Pinpoint the cell where the given text exists, returning its [x, y] midpoint coordinate. 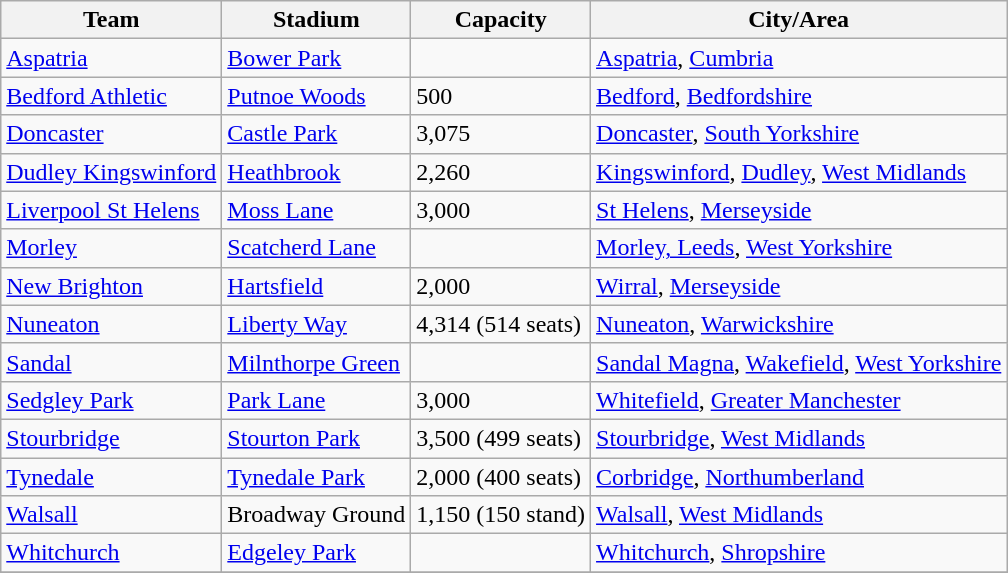
Hartsfield [316, 286]
Liberty Way [316, 324]
Castle Park [316, 134]
Nuneaton, Warwickshire [799, 324]
Liverpool St Helens [112, 210]
Nuneaton [112, 324]
Whitchurch [112, 553]
Wirral, Merseyside [799, 286]
Aspatria [112, 58]
Kingswinford, Dudley, West Midlands [799, 172]
Whitchurch, Shropshire [799, 553]
Milnthorpe Green [316, 362]
2,260 [501, 172]
Heathbrook [316, 172]
Sandal Magna, Wakefield, West Yorkshire [799, 362]
Capacity [501, 20]
Morley [112, 248]
Walsall, West Midlands [799, 515]
Bedford Athletic [112, 96]
Doncaster [112, 134]
Broadway Ground [316, 515]
Putnoe Woods [316, 96]
Stadium [316, 20]
2,000 (400 seats) [501, 477]
Corbridge, Northumberland [799, 477]
Edgeley Park [316, 553]
Stourbridge [112, 438]
Tynedale Park [316, 477]
Stourton Park [316, 438]
500 [501, 96]
Walsall [112, 515]
4,314 (514 seats) [501, 324]
1,150 (150 stand) [501, 515]
3,500 (499 seats) [501, 438]
Park Lane [316, 400]
2,000 [501, 286]
Stourbridge, West Midlands [799, 438]
Team [112, 20]
Dudley Kingswinford [112, 172]
Aspatria, Cumbria [799, 58]
Morley, Leeds, West Yorkshire [799, 248]
Sandal [112, 362]
St Helens, Merseyside [799, 210]
Sedgley Park [112, 400]
Bower Park [316, 58]
Moss Lane [316, 210]
Doncaster, South Yorkshire [799, 134]
Whitefield, Greater Manchester [799, 400]
Scatcherd Lane [316, 248]
3,075 [501, 134]
Bedford, Bedfordshire [799, 96]
City/Area [799, 20]
New Brighton [112, 286]
Tynedale [112, 477]
